Find where the given text appears and provide that cell's center as (X, Y) coordinate. 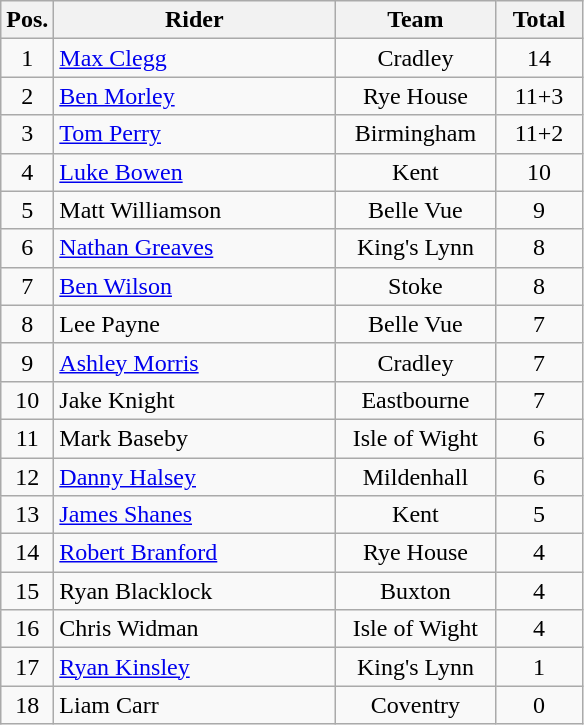
Robert Branford (194, 553)
Birmingham (416, 134)
Nathan Greaves (194, 248)
Lee Payne (194, 324)
Mark Baseby (194, 438)
Danny Halsey (194, 477)
Coventry (416, 705)
0 (539, 705)
Ben Wilson (194, 286)
11+2 (539, 134)
17 (28, 667)
Chris Widman (194, 629)
Ryan Blacklock (194, 591)
Max Clegg (194, 58)
13 (28, 515)
Total (539, 20)
Ryan Kinsley (194, 667)
Ben Morley (194, 96)
Tom Perry (194, 134)
Pos. (28, 20)
Liam Carr (194, 705)
3 (28, 134)
11 (28, 438)
Buxton (416, 591)
2 (28, 96)
Rider (194, 20)
Eastbourne (416, 400)
Ashley Morris (194, 362)
18 (28, 705)
Jake Knight (194, 400)
Matt Williamson (194, 210)
12 (28, 477)
15 (28, 591)
11+3 (539, 96)
Mildenhall (416, 477)
Stoke (416, 286)
Team (416, 20)
16 (28, 629)
James Shanes (194, 515)
Luke Bowen (194, 172)
